Return [X, Y] of the center of cell containing provided text 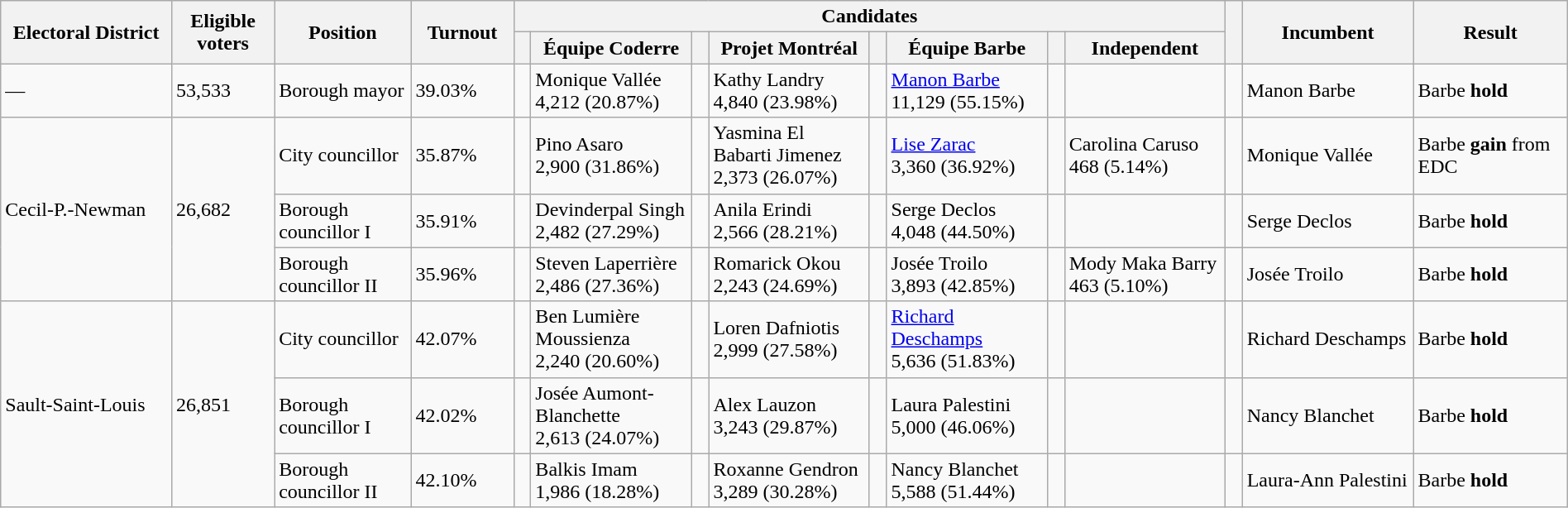
Cecil-P.-Newman [86, 209]
Monique Vallée [1328, 156]
Sault-Saint-Louis [86, 404]
Balkis Imam 1,986 (18.28%) [611, 480]
Équipe Coderre [611, 48]
Independent [1145, 48]
42.07% [462, 339]
Candidates [869, 17]
Serge Declos 4,048 (44.50%) [967, 220]
Projet Montréal [789, 48]
35.91% [462, 220]
Josée Troilo 3,893 (42.85%) [967, 275]
Eligible voters [223, 32]
Pino Asaro 2,900 (31.86%) [611, 156]
42.10% [462, 480]
Borough mayor [342, 91]
53,533 [223, 91]
Laura Palestini 5,000 (46.06%) [967, 415]
Richard Deschamps 5,636 (51.83%) [967, 339]
Position [342, 32]
26,851 [223, 404]
Anila Erindi 2,566 (28.21%) [789, 220]
Barbe gain from EDC [1490, 156]
Romarick Okou 2,243 (24.69%) [789, 275]
Josée Aumont-Blanchette 2,613 (24.07%) [611, 415]
35.87% [462, 156]
Ben Lumière Moussienza 2,240 (20.60%) [611, 339]
Electoral District [86, 32]
Équipe Barbe [967, 48]
Manon Barbe [1328, 91]
35.96% [462, 275]
Yasmina El Babarti Jimenez 2,373 (26.07%) [789, 156]
Alex Lauzon 3,243 (29.87%) [789, 415]
26,682 [223, 209]
Nancy Blanchet 5,588 (51.44%) [967, 480]
Carolina Caruso 468 (5.14%) [1145, 156]
Kathy Landry 4,840 (23.98%) [789, 91]
Roxanne Gendron 3,289 (30.28%) [789, 480]
— [86, 91]
Steven Laperrière 2,486 (27.36%) [611, 275]
Serge Declos [1328, 220]
Incumbent [1328, 32]
Monique Vallée 4,212 (20.87%) [611, 91]
Turnout [462, 32]
Richard Deschamps [1328, 339]
Devinderpal Singh 2,482 (27.29%) [611, 220]
Result [1490, 32]
Nancy Blanchet [1328, 415]
42.02% [462, 415]
Laura-Ann Palestini [1328, 480]
Loren Dafniotis 2,999 (27.58%) [789, 339]
Mody Maka Barry 463 (5.10%) [1145, 275]
Manon Barbe 11,129 (55.15%) [967, 91]
Lise Zarac 3,360 (36.92%) [967, 156]
Josée Troilo [1328, 275]
39.03% [462, 91]
